Output the [X, Y] coordinate of the center of the cell containing the given text.  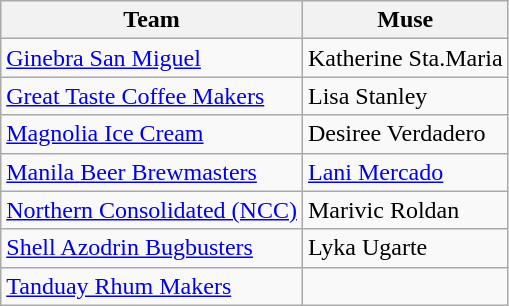
Lani Mercado [405, 172]
Northern Consolidated (NCC) [152, 210]
Great Taste Coffee Makers [152, 96]
Lyka Ugarte [405, 248]
Desiree Verdadero [405, 134]
Katherine Sta.Maria [405, 58]
Tanduay Rhum Makers [152, 286]
Manila Beer Brewmasters [152, 172]
Lisa Stanley [405, 96]
Marivic Roldan [405, 210]
Muse [405, 20]
Team [152, 20]
Magnolia Ice Cream [152, 134]
Shell Azodrin Bugbusters [152, 248]
Ginebra San Miguel [152, 58]
